Return the (x, y) coordinate for the center point of the cell that contains the specified text.  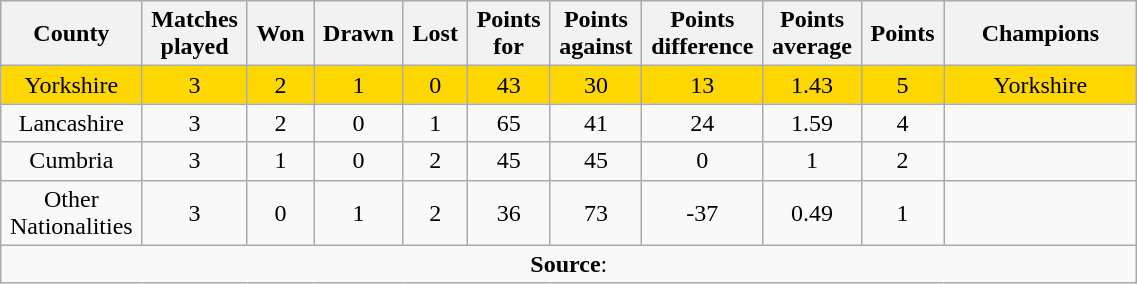
-37 (702, 212)
Source: (569, 264)
0.49 (812, 212)
73 (596, 212)
36 (508, 212)
30 (596, 85)
65 (508, 123)
Cumbria (72, 161)
Points difference (702, 34)
Points average (812, 34)
Points against (596, 34)
41 (596, 123)
Points (902, 34)
Won (280, 34)
1.59 (812, 123)
Lancashire (72, 123)
Drawn (358, 34)
Matches played (194, 34)
5 (902, 85)
4 (902, 123)
Other Nationalities (72, 212)
Champions (1040, 34)
13 (702, 85)
24 (702, 123)
County (72, 34)
Lost (435, 34)
Points for (508, 34)
1.43 (812, 85)
43 (508, 85)
